Return [x, y] of the center of cell containing provided text 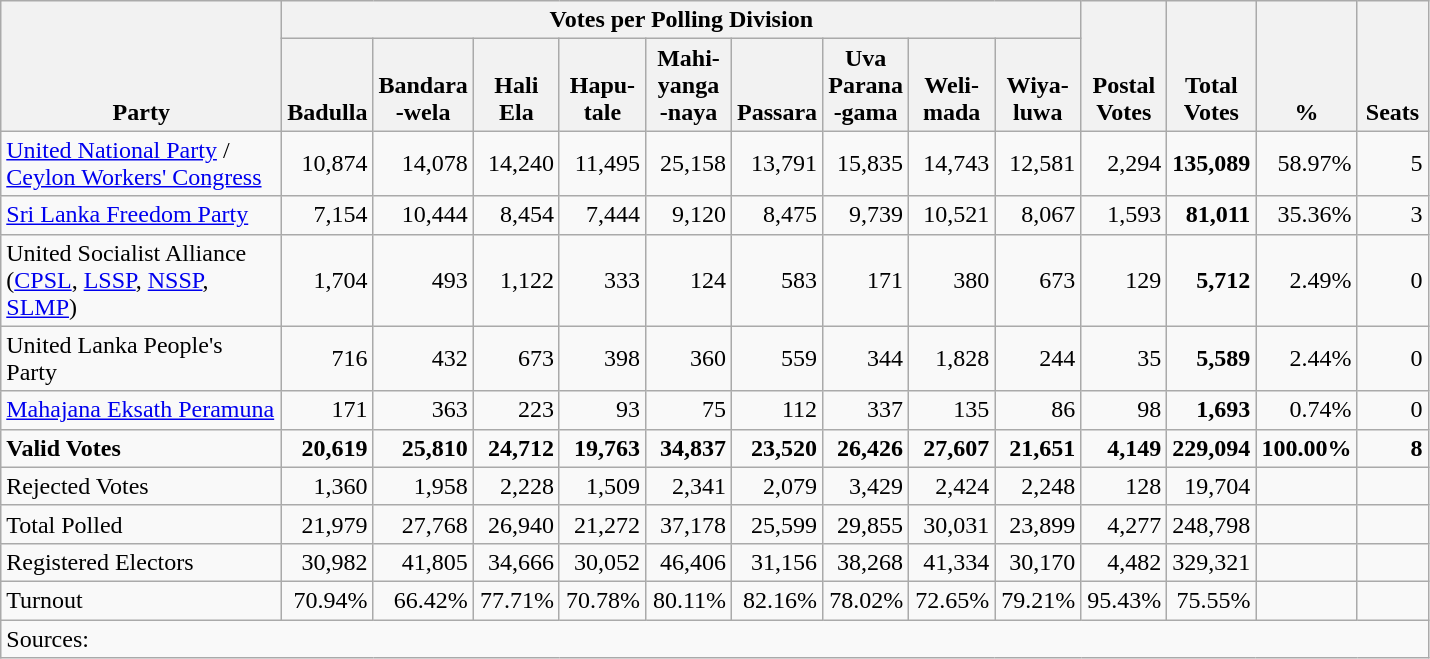
1,958 [423, 486]
7,154 [328, 215]
10,444 [423, 215]
360 [688, 358]
34,666 [516, 562]
95.43% [1124, 600]
Turnout [142, 600]
34,837 [688, 448]
25,810 [423, 448]
13,791 [778, 164]
19,704 [1212, 486]
30,170 [1038, 562]
4,149 [1124, 448]
15,835 [866, 164]
United Lanka People's Party [142, 358]
9,739 [866, 215]
98 [1124, 410]
46,406 [688, 562]
5,589 [1212, 358]
35.36% [1306, 215]
244 [1038, 358]
2,294 [1124, 164]
4,277 [1124, 524]
11,495 [602, 164]
38,268 [866, 562]
Seats [1392, 66]
329,321 [1212, 562]
333 [602, 280]
23,520 [778, 448]
8,067 [1038, 215]
72.65% [952, 600]
Mahi-yanga-naya [688, 85]
Party [142, 66]
31,156 [778, 562]
2,341 [688, 486]
70.94% [328, 600]
77.71% [516, 600]
26,426 [866, 448]
1,693 [1212, 410]
8,454 [516, 215]
Registered Electors [142, 562]
3,429 [866, 486]
30,052 [602, 562]
10,521 [952, 215]
PostalVotes [1124, 66]
30,982 [328, 562]
93 [602, 410]
363 [423, 410]
223 [516, 410]
41,805 [423, 562]
81,011 [1212, 215]
398 [602, 358]
75.55% [1212, 600]
5 [1392, 164]
27,768 [423, 524]
58.97% [1306, 164]
1,704 [328, 280]
7,444 [602, 215]
66.42% [423, 600]
2.49% [1306, 280]
Weli-mada [952, 85]
21,651 [1038, 448]
Mahajana Eksath Peramuna [142, 410]
26,940 [516, 524]
2,228 [516, 486]
344 [866, 358]
1,593 [1124, 215]
24,712 [516, 448]
716 [328, 358]
30,031 [952, 524]
Sources: [714, 639]
35 [1124, 358]
4,482 [1124, 562]
HaliEla [516, 85]
1,360 [328, 486]
1,509 [602, 486]
128 [1124, 486]
Valid Votes [142, 448]
78.02% [866, 600]
12,581 [1038, 164]
559 [778, 358]
493 [423, 280]
2,424 [952, 486]
14,743 [952, 164]
29,855 [866, 524]
5,712 [1212, 280]
432 [423, 358]
25,599 [778, 524]
Bandara-wela [423, 85]
229,094 [1212, 448]
Votes per Polling Division [682, 20]
Badulla [328, 85]
Passara [778, 85]
124 [688, 280]
8,475 [778, 215]
19,763 [602, 448]
79.21% [1038, 600]
3 [1392, 215]
8 [1392, 448]
% [1306, 66]
2,248 [1038, 486]
Rejected Votes [142, 486]
United Socialist Alliance(CPSL, LSSP, NSSP, SLMP) [142, 280]
82.16% [778, 600]
27,607 [952, 448]
10,874 [328, 164]
Total Votes [1212, 66]
583 [778, 280]
112 [778, 410]
Wiya-luwa [1038, 85]
70.78% [602, 600]
14,240 [516, 164]
20,619 [328, 448]
248,798 [1212, 524]
1,122 [516, 280]
86 [1038, 410]
21,272 [602, 524]
37,178 [688, 524]
UvaParana-gama [866, 85]
25,158 [688, 164]
100.00% [1306, 448]
14,078 [423, 164]
380 [952, 280]
2.44% [1306, 358]
Total Polled [142, 524]
135 [952, 410]
135,089 [1212, 164]
41,334 [952, 562]
United National Party /Ceylon Workers' Congress [142, 164]
129 [1124, 280]
Hapu-tale [602, 85]
1,828 [952, 358]
337 [866, 410]
0.74% [1306, 410]
Sri Lanka Freedom Party [142, 215]
21,979 [328, 524]
9,120 [688, 215]
75 [688, 410]
2,079 [778, 486]
23,899 [1038, 524]
80.11% [688, 600]
